Locate the cell with the specified text and output its (X, Y) center coordinate. 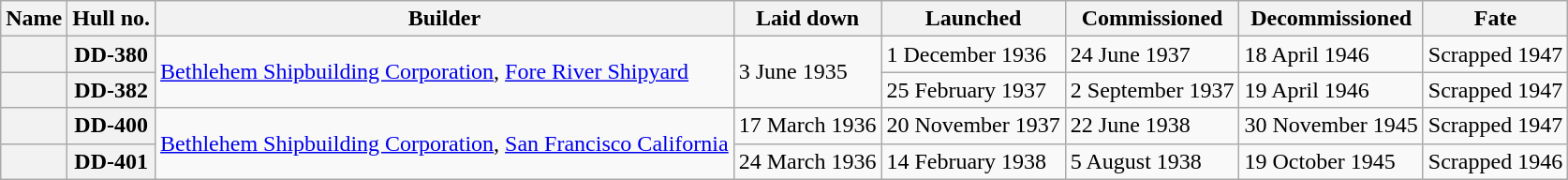
Fate (1495, 19)
5 August 1938 (1152, 161)
3 June 1935 (807, 72)
Hull no. (111, 19)
1 December 1936 (973, 54)
Bethlehem Shipbuilding Corporation, San Francisco California (445, 143)
18 April 1946 (1331, 54)
Builder (445, 19)
20 November 1937 (973, 126)
19 April 1946 (1331, 90)
30 November 1945 (1331, 126)
19 October 1945 (1331, 161)
DD-380 (111, 54)
Scrapped 1946 (1495, 161)
2 September 1937 (1152, 90)
14 February 1938 (973, 161)
DD-401 (111, 161)
Name (34, 19)
24 March 1936 (807, 161)
Bethlehem Shipbuilding Corporation, Fore River Shipyard (445, 72)
22 June 1938 (1152, 126)
DD-382 (111, 90)
24 June 1937 (1152, 54)
Commissioned (1152, 19)
Launched (973, 19)
25 February 1937 (973, 90)
Decommissioned (1331, 19)
DD-400 (111, 126)
Laid down (807, 19)
17 March 1936 (807, 126)
